Provide the [X, Y] coordinate of the cell's center where the given text is located.  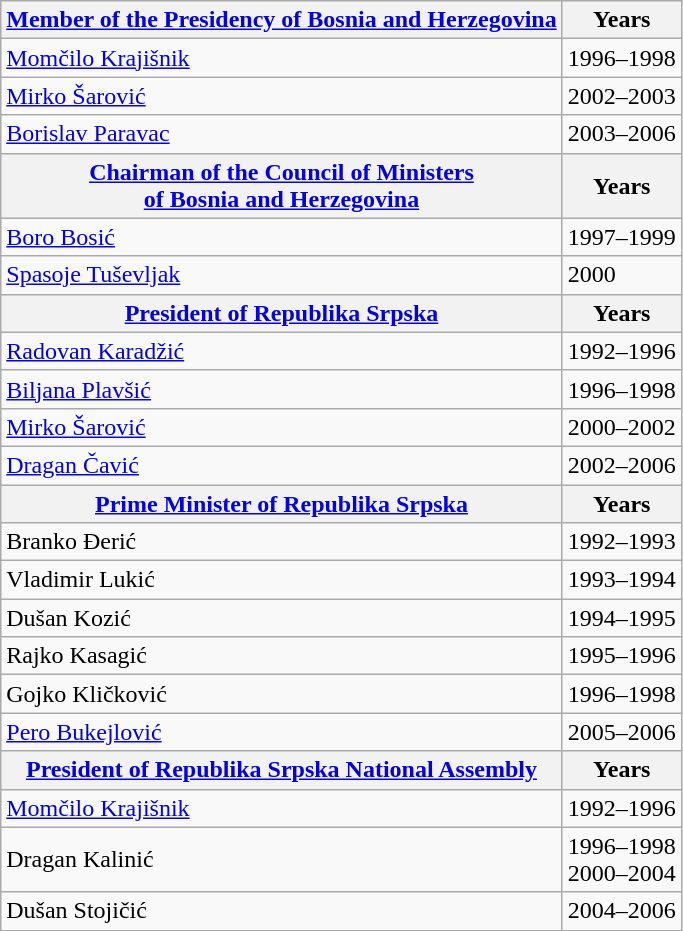
1995–1996 [622, 656]
Vladimir Lukić [282, 580]
Spasoje Tuševljak [282, 275]
1997–1999 [622, 237]
2003–2006 [622, 134]
Radovan Karadžić [282, 351]
Biljana Plavšić [282, 389]
Gojko Kličković [282, 694]
1992–1993 [622, 542]
Prime Minister of Republika Srpska [282, 503]
2002–2006 [622, 465]
Dragan Čavić [282, 465]
2005–2006 [622, 732]
2002–2003 [622, 96]
Borislav Paravac [282, 134]
Chairman of the Council of Ministersof Bosnia and Herzegovina [282, 186]
Member of the Presidency of Bosnia and Herzegovina [282, 20]
Boro Bosić [282, 237]
1993–1994 [622, 580]
Dragan Kalinić [282, 860]
Dušan Kozić [282, 618]
President of Republika Srpska National Assembly [282, 770]
Dušan Stojičić [282, 911]
Rajko Kasagić [282, 656]
2000 [622, 275]
1994–1995 [622, 618]
2000–2002 [622, 427]
2004–2006 [622, 911]
1996–19982000–2004 [622, 860]
Branko Đerić [282, 542]
President of Republika Srpska [282, 313]
Pero Bukejlović [282, 732]
